Provide the (x, y) coordinate of the cell's center where the given text is located.  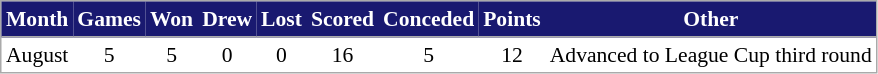
Month (38, 20)
Lost (282, 20)
Games (110, 20)
Other (710, 20)
Conceded (429, 20)
Scored (342, 20)
Drew (228, 20)
12 (512, 55)
August (38, 55)
16 (342, 55)
Won (171, 20)
Points (512, 20)
Advanced to League Cup third round (710, 55)
